Extract the [x, y] coordinate from the center of the cell holding the provided text.  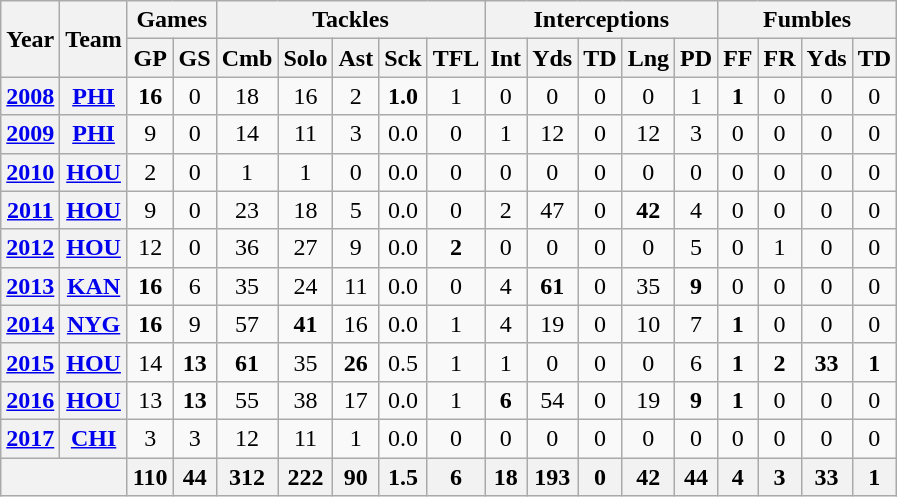
26 [356, 362]
2013 [30, 286]
0.5 [403, 362]
17 [356, 400]
27 [306, 248]
24 [306, 286]
Year [30, 39]
2014 [30, 324]
TFL [456, 58]
2017 [30, 438]
Solo [306, 58]
7 [696, 324]
NYG [94, 324]
Sck [403, 58]
Interceptions [602, 20]
2012 [30, 248]
312 [247, 477]
193 [552, 477]
2009 [30, 134]
90 [356, 477]
222 [306, 477]
10 [648, 324]
2015 [30, 362]
PD [696, 58]
GS [194, 58]
1.0 [403, 96]
2008 [30, 96]
Team [94, 39]
2011 [30, 210]
Fumbles [808, 20]
FF [738, 58]
1.5 [403, 477]
2010 [30, 172]
110 [150, 477]
23 [247, 210]
Lng [648, 58]
36 [247, 248]
Ast [356, 58]
Int [506, 58]
41 [306, 324]
Cmb [247, 58]
55 [247, 400]
54 [552, 400]
47 [552, 210]
CHI [94, 438]
Tackles [350, 20]
FR [780, 58]
2016 [30, 400]
38 [306, 400]
KAN [94, 286]
Games [172, 20]
GP [150, 58]
57 [247, 324]
